For the text-containing cell, return its midpoint in (x, y) coordinate format. 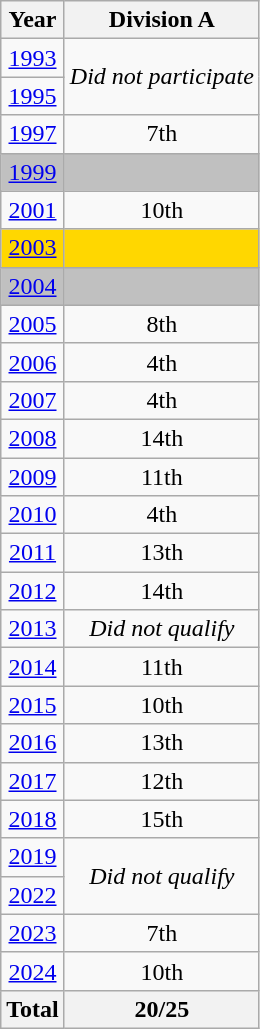
2014 (33, 667)
2013 (33, 629)
2004 (33, 286)
2010 (33, 515)
2017 (33, 781)
2001 (33, 210)
2015 (33, 705)
2007 (33, 400)
1995 (33, 96)
2006 (33, 362)
8th (162, 324)
Did not participate (162, 77)
Total (33, 1009)
2003 (33, 248)
1999 (33, 172)
2018 (33, 819)
2016 (33, 743)
20/25 (162, 1009)
Division A (162, 20)
15th (162, 819)
12th (162, 781)
2012 (33, 591)
Year (33, 20)
2009 (33, 477)
1997 (33, 134)
1993 (33, 58)
2019 (33, 857)
2024 (33, 971)
2011 (33, 553)
2022 (33, 895)
2005 (33, 324)
2023 (33, 933)
2008 (33, 438)
